Locate the cell with the specified text and output its [X, Y] center coordinate. 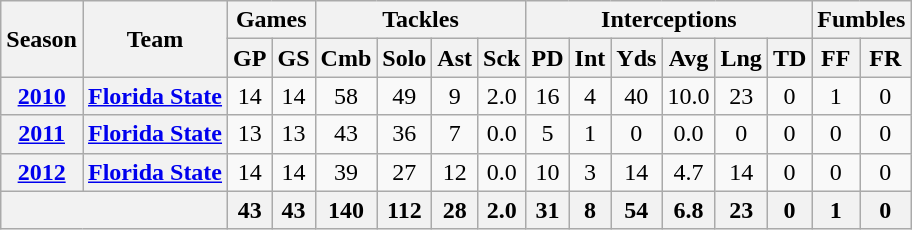
Lng [741, 58]
12 [455, 172]
Tackles [420, 20]
TD [789, 58]
Sck [502, 58]
2011 [42, 134]
112 [404, 210]
54 [636, 210]
GS [294, 58]
PD [548, 58]
FF [836, 58]
28 [455, 210]
9 [455, 96]
40 [636, 96]
58 [346, 96]
39 [346, 172]
Team [154, 39]
8 [590, 210]
10 [548, 172]
Ast [455, 58]
5 [548, 134]
Int [590, 58]
7 [455, 134]
140 [346, 210]
4 [590, 96]
49 [404, 96]
2010 [42, 96]
36 [404, 134]
Yds [636, 58]
6.8 [688, 210]
4.7 [688, 172]
3 [590, 172]
Season [42, 39]
GP [250, 58]
16 [548, 96]
Avg [688, 58]
Fumbles [862, 20]
Games [272, 20]
Cmb [346, 58]
27 [404, 172]
Interceptions [669, 20]
31 [548, 210]
FR [886, 58]
10.0 [688, 96]
Solo [404, 58]
2012 [42, 172]
